Find where the given text appears and provide that cell's center as (X, Y) coordinate. 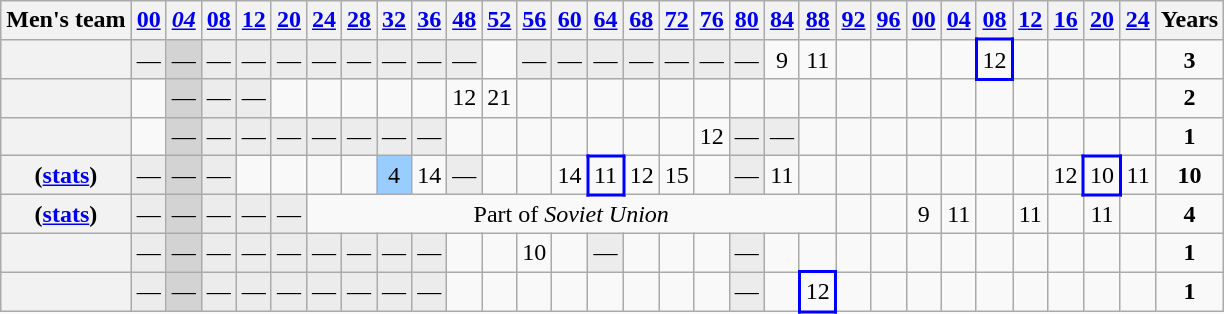
72 (676, 20)
32 (394, 20)
16 (1066, 20)
76 (712, 20)
80 (746, 20)
60 (570, 20)
52 (500, 20)
84 (782, 20)
88 (818, 20)
3 (1189, 60)
Years (1189, 20)
92 (854, 20)
68 (641, 20)
64 (606, 20)
2 (1189, 98)
28 (358, 20)
56 (534, 20)
36 (430, 20)
21 (500, 98)
15 (676, 175)
48 (464, 20)
96 (888, 20)
Men's team (66, 20)
Part of Soviet Union (571, 214)
